Locate the cell with the specified text and output its [x, y] center coordinate. 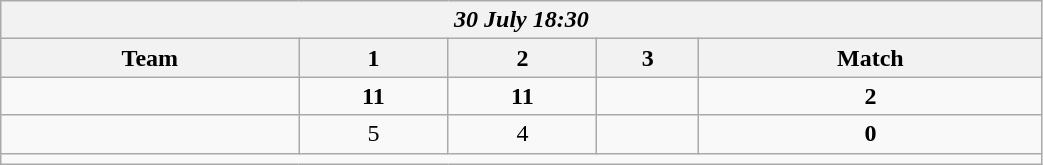
Match [870, 58]
1 [374, 58]
3 [648, 58]
0 [870, 134]
Team [150, 58]
5 [374, 134]
30 July 18:30 [522, 20]
4 [522, 134]
